Provide the [X, Y] coordinate of the cell's center where the given text is located.  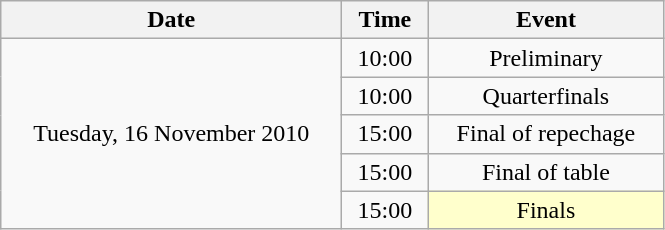
Quarterfinals [546, 96]
Event [546, 20]
Finals [546, 210]
Time [385, 20]
Date [172, 20]
Tuesday, 16 November 2010 [172, 134]
Final of repechage [546, 134]
Preliminary [546, 58]
Final of table [546, 172]
